Find where the given text appears and provide that cell's center as [x, y] coordinate. 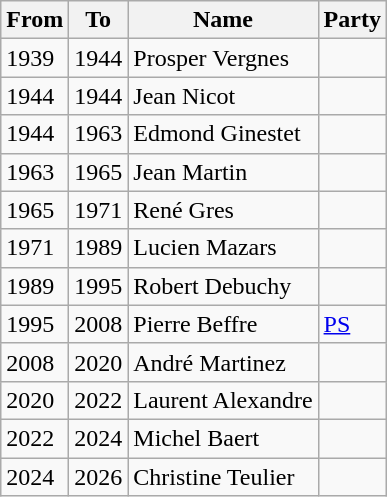
2026 [98, 477]
Michel Baert [223, 438]
Name [223, 20]
Pierre Beffre [223, 324]
André Martinez [223, 362]
Lucien Mazars [223, 248]
Jean Nicot [223, 96]
Christine Teulier [223, 477]
Edmond Ginestet [223, 134]
Laurent Alexandre [223, 400]
From [35, 20]
René Gres [223, 210]
To [98, 20]
1939 [35, 58]
Robert Debuchy [223, 286]
PS [352, 324]
Party [352, 20]
Prosper Vergnes [223, 58]
Jean Martin [223, 172]
